Detect which cell encompasses the target text, then output its (X, Y) center coordinate. 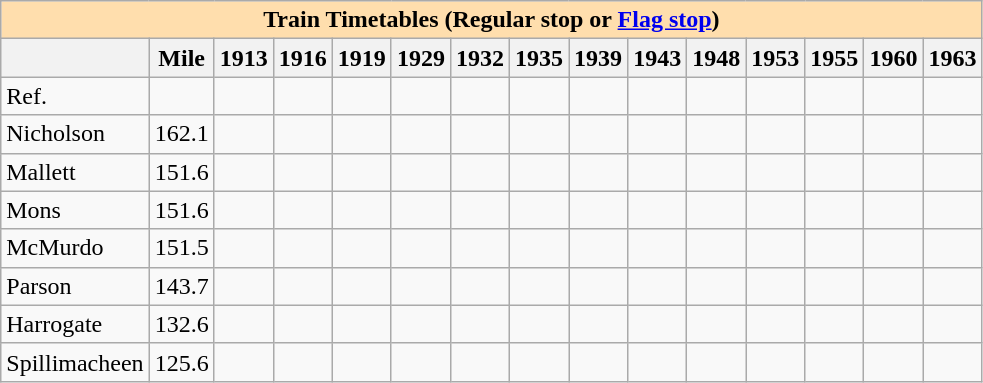
1932 (480, 58)
1955 (834, 58)
1913 (244, 58)
1935 (538, 58)
Harrogate (75, 324)
Spillimacheen (75, 362)
Train Timetables (Regular stop or Flag stop) (492, 20)
McMurdo (75, 248)
1919 (362, 58)
Mallett (75, 172)
1953 (776, 58)
1929 (420, 58)
151.5 (182, 248)
162.1 (182, 134)
Parson (75, 286)
1963 (952, 58)
Nicholson (75, 134)
125.6 (182, 362)
1939 (598, 58)
1916 (302, 58)
Mons (75, 210)
1948 (716, 58)
Mile (182, 58)
143.7 (182, 286)
1960 (894, 58)
Ref. (75, 96)
132.6 (182, 324)
1943 (658, 58)
